Capture the cell that displays the provided text and extract its (X, Y) central coordinate. 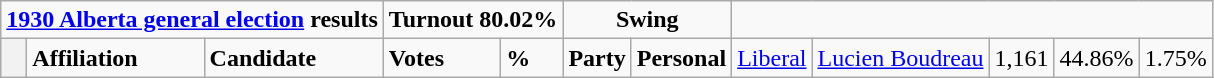
1.75% (1176, 58)
Lucien Boudreau (900, 58)
Candidate (294, 58)
Liberal (772, 58)
Turnout 80.02% (473, 20)
Party (597, 58)
% (532, 58)
44.86% (1096, 58)
Votes (442, 58)
1,161 (1022, 58)
Swing (648, 20)
1930 Alberta general election results (192, 20)
Personal (681, 58)
Affiliation (116, 58)
